Return the (x, y) coordinate for the center point of the cell that contains the specified text.  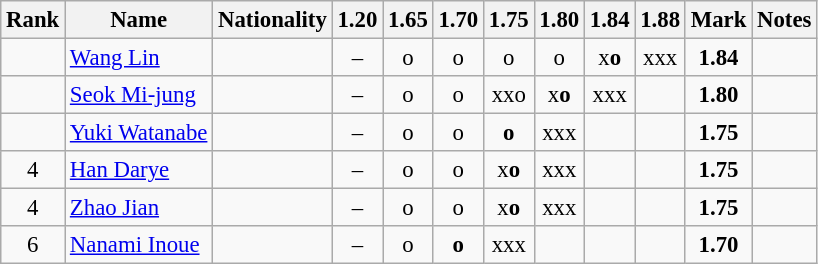
Mark (718, 20)
Zhao Jian (139, 208)
1.20 (357, 20)
Rank (33, 20)
Wang Lin (139, 58)
xxo (509, 95)
6 (33, 245)
1.65 (408, 20)
1.88 (660, 20)
Yuki Watanabe (139, 133)
Nanami Inoue (139, 245)
Notes (784, 20)
Seok Mi-jung (139, 95)
Nationality (272, 20)
Name (139, 20)
Han Darye (139, 170)
